Extract the (x, y) coordinate from the center of the cell holding the provided text.  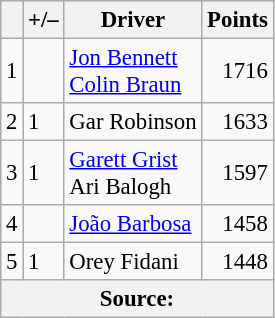
Points (238, 20)
Driver (133, 20)
1458 (238, 224)
4 (12, 224)
+/– (44, 20)
1716 (238, 72)
1597 (238, 174)
Garett Grist Ari Balogh (133, 174)
3 (12, 174)
Orey Fidani (133, 262)
2 (12, 122)
João Barbosa (133, 224)
Source: (137, 299)
Jon Bennett Colin Braun (133, 72)
Gar Robinson (133, 122)
1633 (238, 122)
5 (12, 262)
1448 (238, 262)
